Search for the cell housing the specified text and yield its [X, Y] center coordinate. 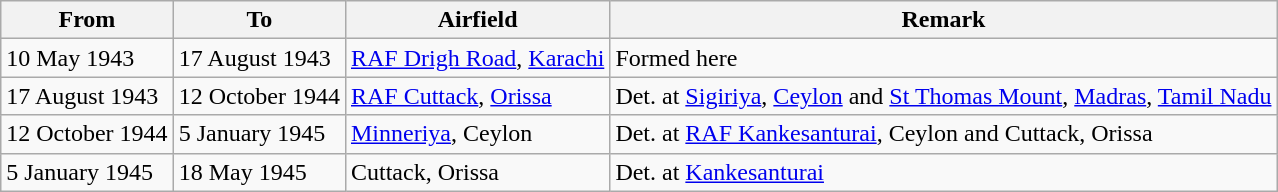
Airfield [477, 20]
Det. at Kankesanturai [944, 172]
Det. at RAF Kankesanturai, Ceylon and Cuttack, Orissa [944, 134]
RAF Cuttack, Orissa [477, 96]
To [259, 20]
Cuttack, Orissa [477, 172]
10 May 1943 [87, 58]
Remark [944, 20]
Formed here [944, 58]
18 May 1945 [259, 172]
From [87, 20]
Det. at Sigiriya, Ceylon and St Thomas Mount, Madras, Tamil Nadu [944, 96]
RAF Drigh Road, Karachi [477, 58]
Minneriya, Ceylon [477, 134]
